Scan for the cell matching the given text and deliver its (x, y) coordinate at center. 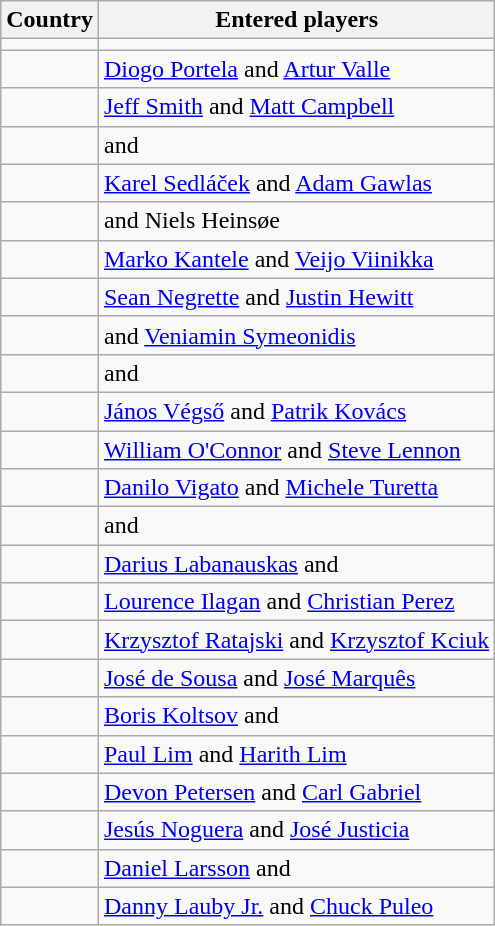
Boris Koltsov and (296, 716)
José de Sousa and José Marquês (296, 678)
Marko Kantele and Veijo Viinikka (296, 259)
Sean Negrette and Justin Hewitt (296, 297)
Jeff Smith and Matt Campbell (296, 107)
Entered players (296, 20)
Krzysztof Ratajski and Krzysztof Kciuk (296, 640)
János Végső and Patrik Kovács (296, 411)
Jesús Noguera and José Justicia (296, 830)
Daniel Larsson and (296, 868)
Country (50, 20)
Paul Lim and Harith Lim (296, 754)
Karel Sedláček and Adam Gawlas (296, 183)
Diogo Portela and Artur Valle (296, 69)
William O'Connor and Steve Lennon (296, 449)
Devon Petersen and Carl Gabriel (296, 792)
Darius Labanauskas and (296, 564)
Danilo Vigato and Michele Turetta (296, 488)
Danny Lauby Jr. and Chuck Puleo (296, 906)
and Veniamin Symeonidis (296, 335)
and Niels Heinsøe (296, 221)
Lourence Ilagan and Christian Perez (296, 602)
